From the cell containing the given text, extract its center point as [X, Y] coordinate. 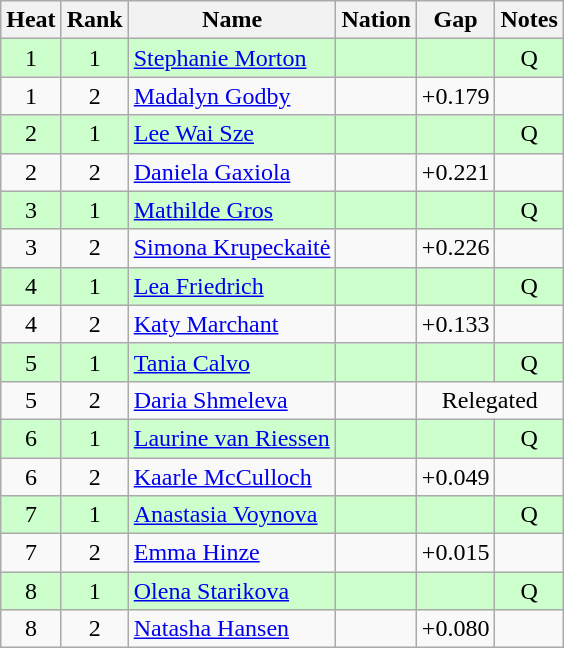
+0.049 [456, 477]
+0.133 [456, 324]
Notes [529, 20]
Madalyn Godby [232, 96]
Katy Marchant [232, 324]
Relegated [490, 400]
Olena Starikova [232, 591]
Gap [456, 20]
Heat [31, 20]
Rank [94, 20]
Daniela Gaxiola [232, 172]
Emma Hinze [232, 553]
Lee Wai Sze [232, 134]
+0.015 [456, 553]
Nation [376, 20]
Lea Friedrich [232, 286]
Tania Calvo [232, 362]
Stephanie Morton [232, 58]
Mathilde Gros [232, 210]
+0.080 [456, 629]
Kaarle McCulloch [232, 477]
+0.179 [456, 96]
Natasha Hansen [232, 629]
Name [232, 20]
Simona Krupeckaitė [232, 248]
Laurine van Riessen [232, 438]
Daria Shmeleva [232, 400]
+0.221 [456, 172]
+0.226 [456, 248]
Anastasia Voynova [232, 515]
